Search for the cell housing the specified text and yield its (x, y) center coordinate. 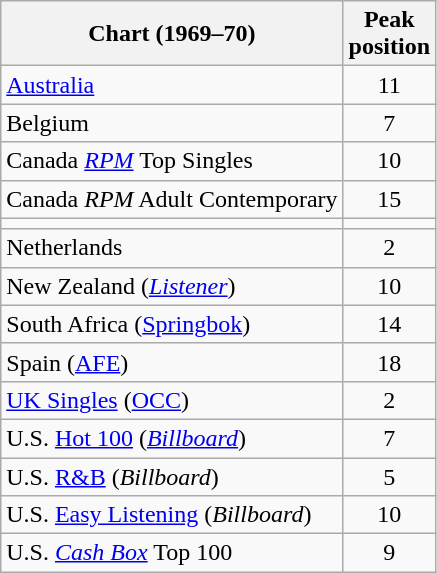
U.S. Easy Listening (Billboard) (172, 515)
U.S. Hot 100 (Billboard) (172, 438)
U.S. R&B (Billboard) (172, 477)
U.S. Cash Box Top 100 (172, 553)
Chart (1969–70) (172, 34)
UK Singles (OCC) (172, 400)
New Zealand (Listener) (172, 286)
11 (389, 85)
14 (389, 324)
Canada RPM Top Singles (172, 161)
Netherlands (172, 248)
Belgium (172, 123)
Spain (AFE) (172, 362)
9 (389, 553)
Australia (172, 85)
South Africa (Springbok) (172, 324)
5 (389, 477)
Peakposition (389, 34)
15 (389, 199)
Canada RPM Adult Contemporary (172, 199)
18 (389, 362)
